Locate the cell with the specified text and output its (x, y) center coordinate. 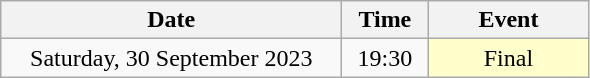
Time (385, 20)
Saturday, 30 September 2023 (172, 58)
19:30 (385, 58)
Event (508, 20)
Final (508, 58)
Date (172, 20)
